Find where the given text appears and provide that cell's center as [x, y] coordinate. 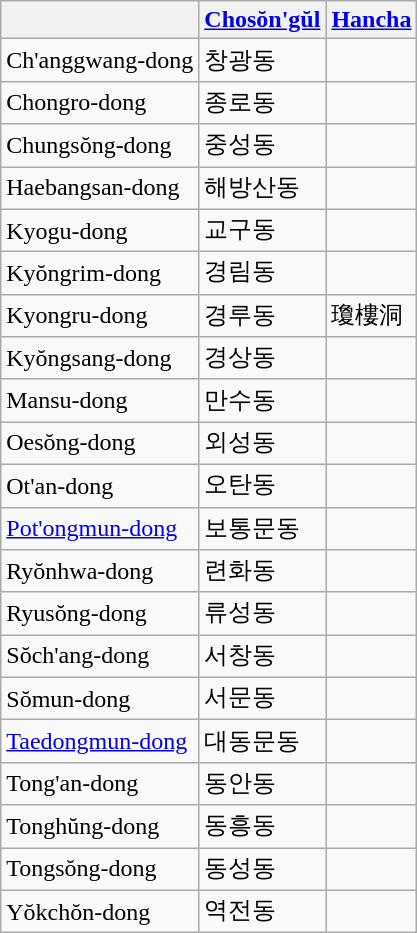
Tongsŏng-dong [100, 870]
서창동 [262, 656]
중성동 [262, 146]
Pot'ongmun-dong [100, 528]
Kyogu-dong [100, 230]
Kyŏngrim-dong [100, 274]
Chosŏn'gŭl [262, 20]
역전동 [262, 912]
瓊樓洞 [372, 316]
Haebangsan-dong [100, 188]
대동문동 [262, 742]
Kyongru-dong [100, 316]
Ot'an-dong [100, 486]
경루동 [262, 316]
동성동 [262, 870]
Tonghŭng-dong [100, 826]
경상동 [262, 358]
Hancha [372, 20]
경림동 [262, 274]
외성동 [262, 444]
해방산동 [262, 188]
Taedongmun-dong [100, 742]
서문동 [262, 698]
Ryusŏng-dong [100, 614]
동흥동 [262, 826]
창광동 [262, 60]
Tong'an-dong [100, 784]
Ch'anggwang-dong [100, 60]
Chongro-dong [100, 102]
교구동 [262, 230]
Yŏkchŏn-dong [100, 912]
오탄동 [262, 486]
종로동 [262, 102]
동안동 [262, 784]
Kyŏngsang-dong [100, 358]
Mansu-dong [100, 400]
Oesŏng-dong [100, 444]
류성동 [262, 614]
Ryŏnhwa-dong [100, 572]
보통문동 [262, 528]
만수동 [262, 400]
Sŏch'ang-dong [100, 656]
련화동 [262, 572]
Chungsŏng-dong [100, 146]
Sŏmun-dong [100, 698]
